Return [x, y] of the center of cell containing provided text 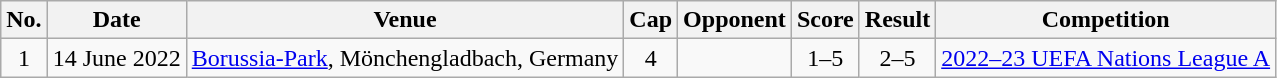
Competition [1106, 20]
2–5 [897, 58]
Result [897, 20]
14 June 2022 [116, 58]
No. [24, 20]
Date [116, 20]
1 [24, 58]
1–5 [825, 58]
Venue [405, 20]
Opponent [735, 20]
Borussia-Park, Mönchengladbach, Germany [405, 58]
2022–23 UEFA Nations League A [1106, 58]
4 [651, 58]
Score [825, 20]
Cap [651, 20]
